Search for the cell housing the specified text and yield its [X, Y] center coordinate. 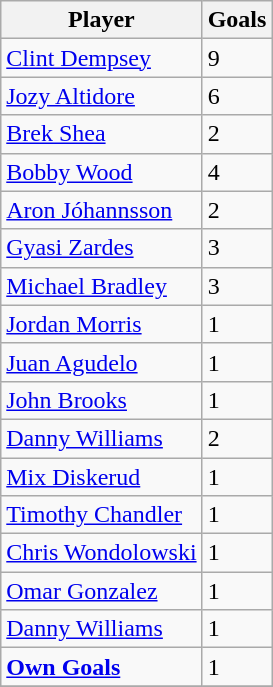
John Brooks [102, 400]
Own Goals [102, 667]
4 [237, 172]
9 [237, 58]
Michael Bradley [102, 286]
Goals [237, 20]
Mix Diskerud [102, 477]
Player [102, 20]
Timothy Chandler [102, 515]
Gyasi Zardes [102, 248]
Chris Wondolowski [102, 553]
Clint Dempsey [102, 58]
Omar Gonzalez [102, 591]
Bobby Wood [102, 172]
Brek Shea [102, 134]
Juan Agudelo [102, 362]
6 [237, 96]
Aron Jóhannsson [102, 210]
Jordan Morris [102, 324]
Jozy Altidore [102, 96]
